Provide the (X, Y) coordinate of the cell's center where the given text is located.  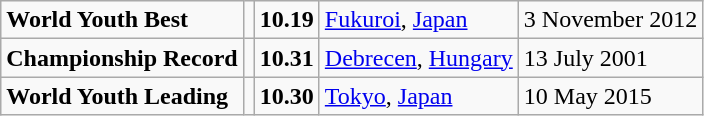
Tokyo, Japan (418, 96)
3 November 2012 (610, 20)
World Youth Best (122, 20)
10.30 (286, 96)
13 July 2001 (610, 58)
10 May 2015 (610, 96)
10.19 (286, 20)
World Youth Leading (122, 96)
Championship Record (122, 58)
Fukuroi, Japan (418, 20)
Debrecen, Hungary (418, 58)
10.31 (286, 58)
